Find where the given text appears and provide that cell's center as [X, Y] coordinate. 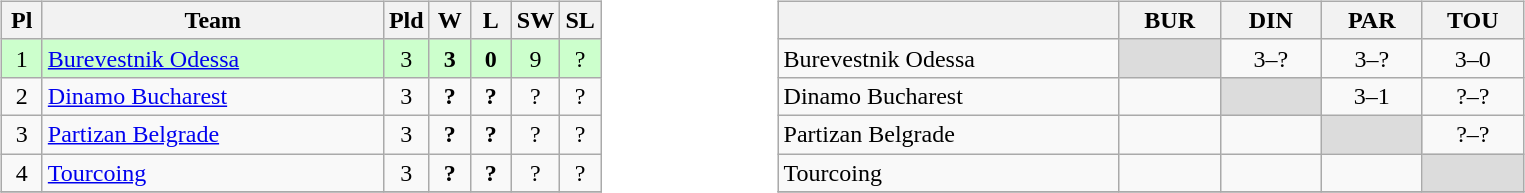
PAR [1372, 20]
SW [535, 20]
Team [212, 20]
W [450, 20]
3–0 [1472, 58]
2 [22, 96]
3–1 [1372, 96]
TOU [1472, 20]
9 [535, 58]
1 [22, 58]
DIN [1270, 20]
SL [580, 20]
L [490, 20]
BUR [1170, 20]
Pl [22, 20]
0 [490, 58]
4 [22, 173]
Pld [406, 20]
